Locate the cell with the specified text and output its [x, y] center coordinate. 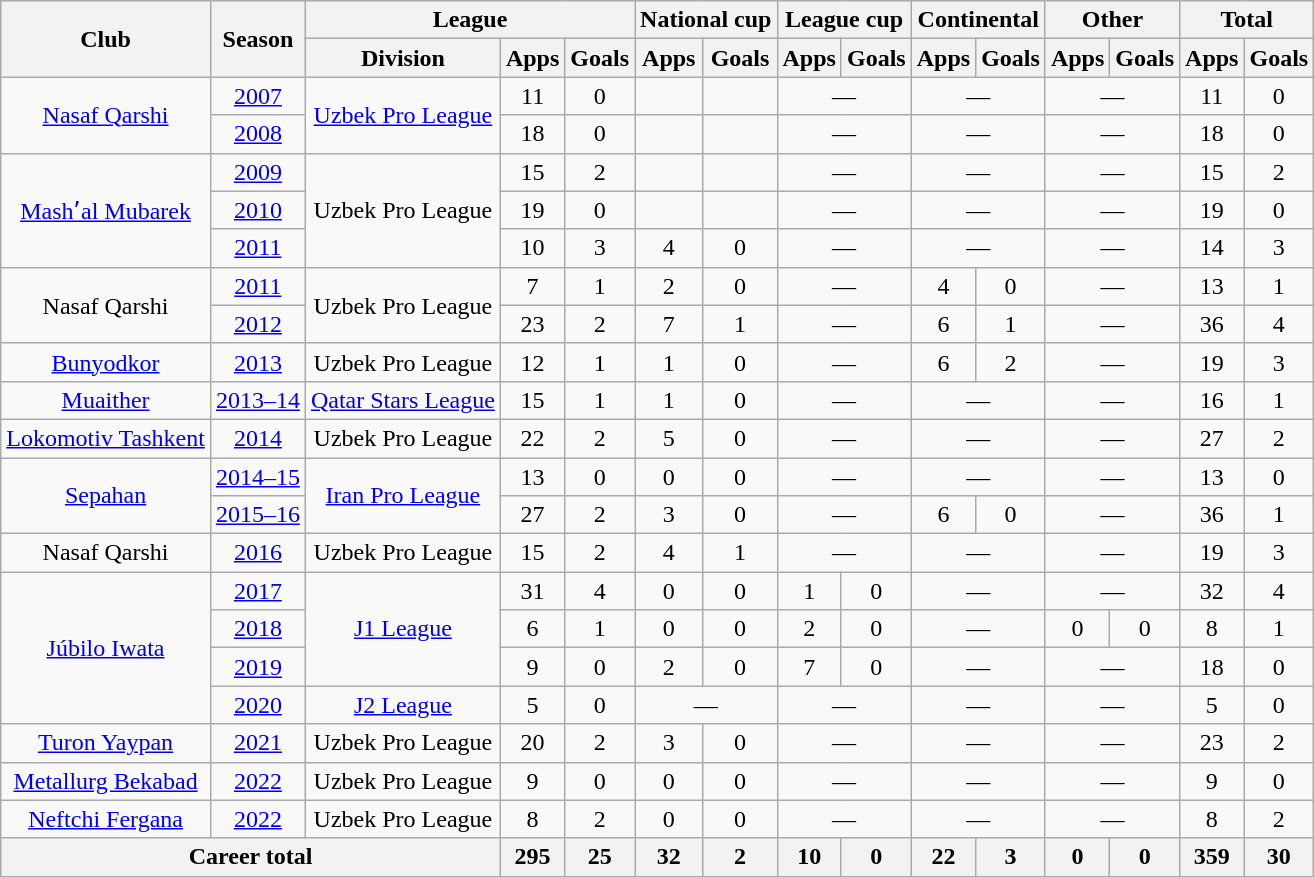
31 [532, 591]
2020 [258, 705]
Turon Yaypan [106, 743]
295 [532, 857]
14 [1212, 248]
Career total [251, 857]
Lokomotiv Tashkent [106, 438]
Total [1247, 20]
30 [1279, 857]
20 [532, 743]
Club [106, 39]
Season [258, 39]
Sepahan [106, 496]
Division [402, 58]
2015–16 [258, 515]
Other [1112, 20]
16 [1212, 400]
League [470, 20]
2019 [258, 667]
2014 [258, 438]
2013–14 [258, 400]
2008 [258, 134]
359 [1212, 857]
25 [600, 857]
J2 League [402, 705]
Mashʼal Mubarek [106, 210]
Qatar Stars League [402, 400]
12 [532, 362]
2018 [258, 629]
2021 [258, 743]
2013 [258, 362]
2009 [258, 172]
Muaither [106, 400]
J1 League [402, 629]
2016 [258, 553]
2010 [258, 210]
League cup [844, 20]
Iran Pro League [402, 496]
National cup [706, 20]
2007 [258, 96]
Neftchi Fergana [106, 819]
Metallurg Bekabad [106, 781]
Bunyodkor [106, 362]
2017 [258, 591]
Júbilo Iwata [106, 648]
Continental [978, 20]
2014–15 [258, 477]
2012 [258, 324]
